Determine the (X, Y) coordinate at the center of the cell enclosing the given text.  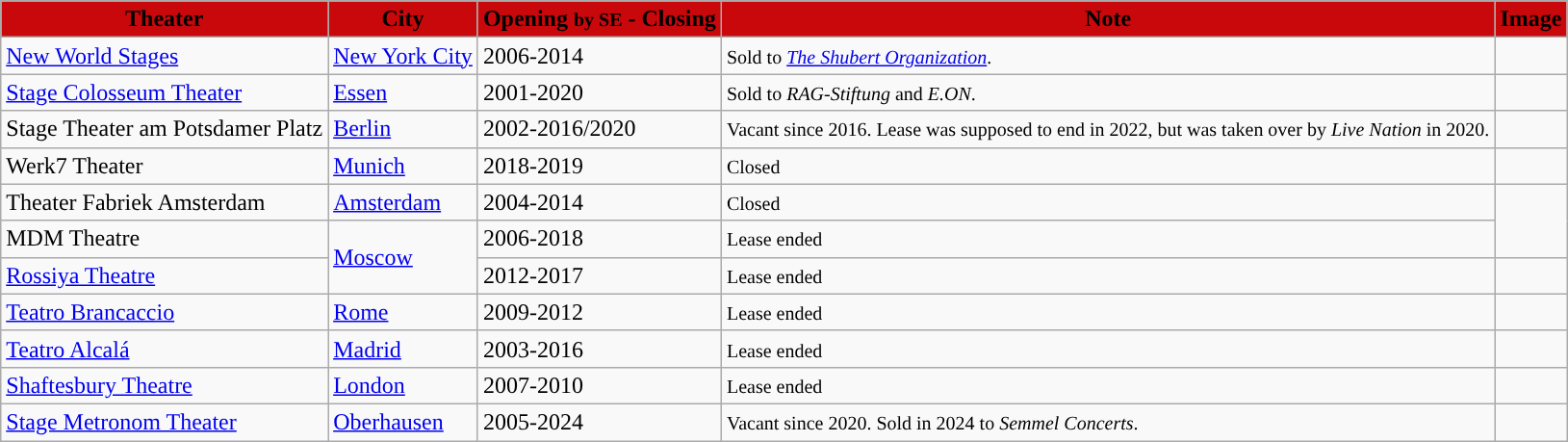
Rossiya Theatre (165, 275)
2001-2020 (599, 92)
Note (1107, 19)
2003-2016 (599, 349)
Theater (165, 19)
2012-2017 (599, 275)
2006-2018 (599, 239)
New York City (403, 56)
2009-2012 (599, 312)
2006-2014 (599, 56)
Shaftesbury Theatre (165, 385)
Rome (403, 312)
Image (1530, 19)
Stage Colosseum Theater (165, 92)
Moscow (403, 257)
Theater Fabriek Amsterdam (165, 202)
2005-2024 (599, 422)
2002-2016/2020 (599, 129)
Oberhausen (403, 422)
City (403, 19)
Munich (403, 166)
Stage Theater am Potsdamer Platz (165, 129)
Opening by SE - Closing (599, 19)
Teatro Brancaccio (165, 312)
Sold to RAG-Stiftung and E.ON. (1107, 92)
Werk7 Theater (165, 166)
MDM Theatre (165, 239)
Teatro Alcalá (165, 349)
Berlin (403, 129)
2004-2014 (599, 202)
2018-2019 (599, 166)
Essen (403, 92)
Stage Metronom Theater (165, 422)
2007-2010 (599, 385)
Sold to The Shubert Organization. (1107, 56)
Vacant since 2016. Lease was supposed to end in 2022, but was taken over by Live Nation in 2020. (1107, 129)
New World Stages (165, 56)
London (403, 385)
Vacant since 2020. Sold in 2024 to Semmel Concerts. (1107, 422)
Madrid (403, 349)
Amsterdam (403, 202)
